Locate the cell with the specified text and output its (X, Y) center coordinate. 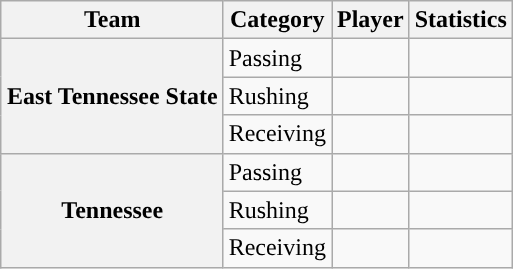
Player (371, 20)
Tennessee (112, 210)
Category (277, 20)
Statistics (460, 20)
East Tennessee State (112, 96)
Team (112, 20)
